Capture the cell that displays the provided text and extract its [x, y] central coordinate. 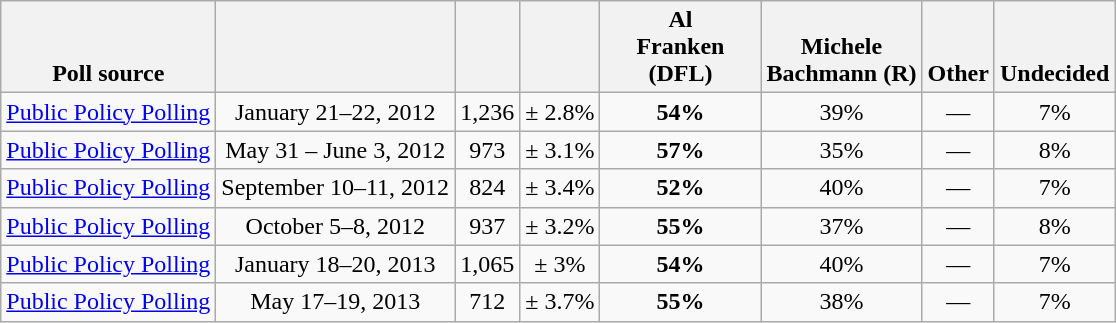
AlFranken (DFL) [680, 47]
Other [958, 47]
± 3.1% [560, 150]
May 17–19, 2013 [336, 302]
Poll source [108, 47]
38% [842, 302]
± 3.4% [560, 188]
January 18–20, 2013 [336, 264]
± 3.7% [560, 302]
± 3% [560, 264]
± 3.2% [560, 226]
± 2.8% [560, 112]
973 [488, 150]
MicheleBachmann (R) [842, 47]
September 10–11, 2012 [336, 188]
824 [488, 188]
52% [680, 188]
37% [842, 226]
35% [842, 150]
May 31 – June 3, 2012 [336, 150]
January 21–22, 2012 [336, 112]
1,065 [488, 264]
57% [680, 150]
Undecided [1054, 47]
712 [488, 302]
1,236 [488, 112]
937 [488, 226]
October 5–8, 2012 [336, 226]
39% [842, 112]
